Return [X, Y] of the center of cell containing provided text 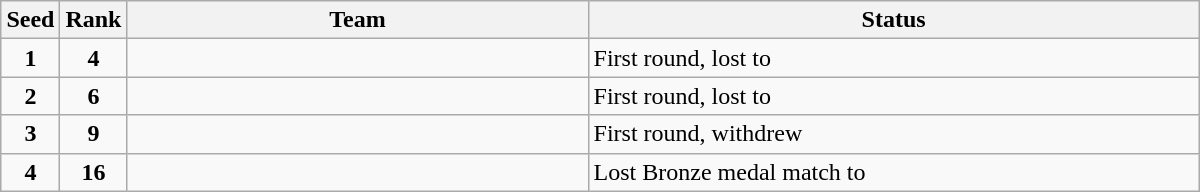
Team [358, 20]
16 [94, 172]
Lost Bronze medal match to [894, 172]
9 [94, 134]
Rank [94, 20]
3 [30, 134]
1 [30, 58]
First round, withdrew [894, 134]
Status [894, 20]
2 [30, 96]
Seed [30, 20]
6 [94, 96]
